Pinpoint the cell where the given text exists, returning its (x, y) midpoint coordinate. 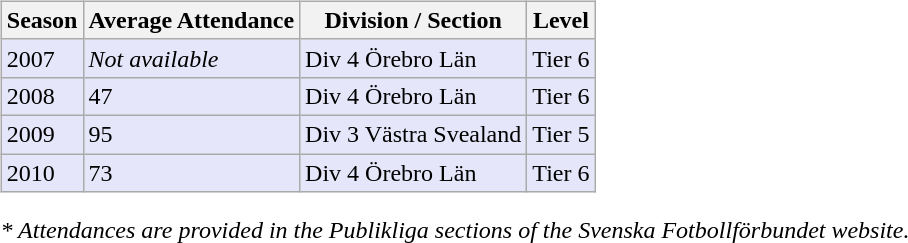
73 (192, 173)
Average Attendance (192, 20)
Season (42, 20)
Div 3 Västra Svealand (414, 134)
2009 (42, 134)
2008 (42, 96)
47 (192, 96)
Level (561, 20)
Not available (192, 58)
2007 (42, 58)
95 (192, 134)
2010 (42, 173)
Tier 5 (561, 134)
Division / Section (414, 20)
